Find where the given text appears and provide that cell's center as [X, Y] coordinate. 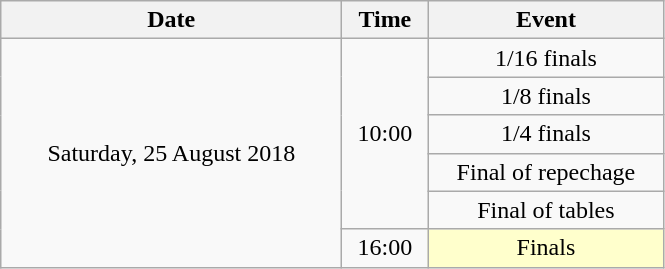
1/8 finals [546, 96]
Finals [546, 248]
1/4 finals [546, 134]
Time [385, 20]
1/16 finals [546, 58]
Date [172, 20]
10:00 [385, 134]
16:00 [385, 248]
Final of tables [546, 210]
Saturday, 25 August 2018 [172, 153]
Event [546, 20]
Final of repechage [546, 172]
